Identify which cell holds the provided text, then report its (x, y) central coordinate. 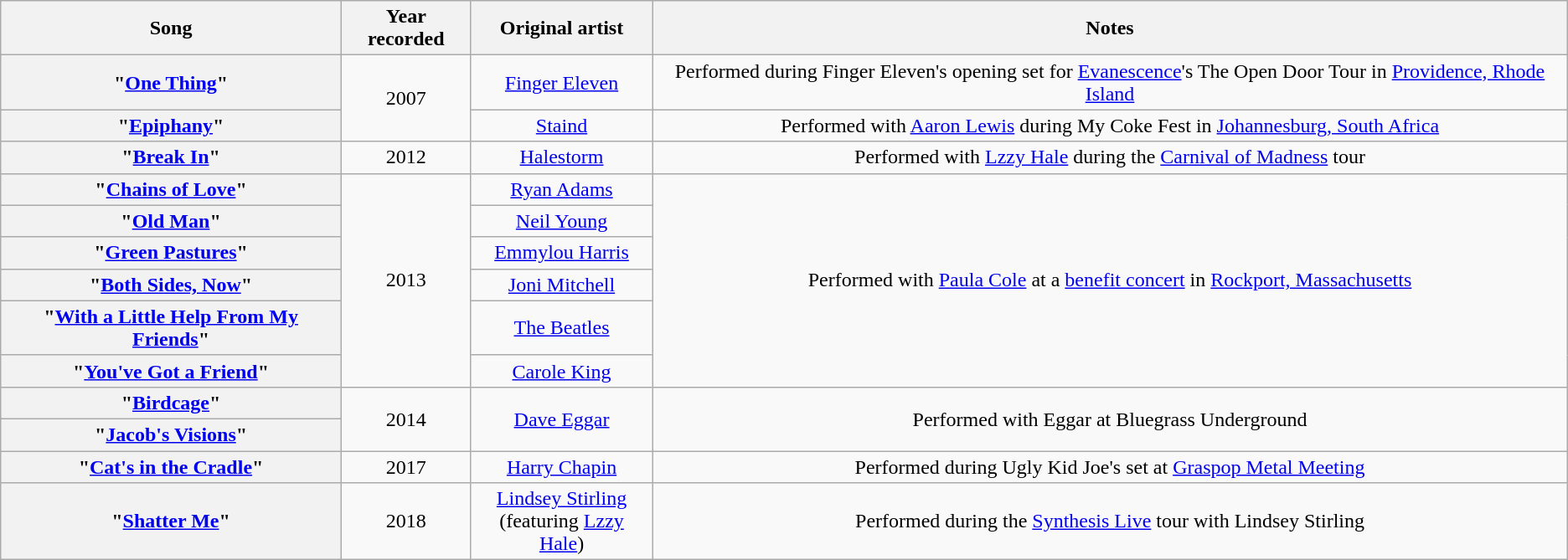
Carole King (561, 371)
Song (171, 28)
Staind (561, 126)
2018 (405, 521)
"One Thing" (171, 82)
"Cat's in the Cradle" (171, 466)
Performed with Paula Cole at a benefit concert in Rockport, Massachusetts (1110, 280)
Performed with Aaron Lewis during My Coke Fest in Johannesburg, South Africa (1110, 126)
"Green Pastures" (171, 253)
"Birdcage" (171, 403)
Performed during Ugly Kid Joe's set at Graspop Metal Meeting (1110, 466)
2012 (405, 157)
Lindsey Stirling(featuring Lzzy Hale) (561, 521)
"With a Little Help From My Friends" (171, 328)
Finger Eleven (561, 82)
2013 (405, 280)
"You've Got a Friend" (171, 371)
"Epiphany" (171, 126)
Performed during Finger Eleven's opening set for Evanescence's The Open Door Tour in Providence, Rhode Island (1110, 82)
Ryan Adams (561, 189)
The Beatles (561, 328)
2014 (405, 419)
Harry Chapin (561, 466)
"Both Sides, Now" (171, 285)
Performed during the Synthesis Live tour with Lindsey Stirling (1110, 521)
Dave Eggar (561, 419)
"Shatter Me" (171, 521)
Year recorded (405, 28)
Performed with Lzzy Hale during the Carnival of Madness tour (1110, 157)
"Old Man" (171, 221)
Emmylou Harris (561, 253)
Performed with Eggar at Bluegrass Underground (1110, 419)
2007 (405, 99)
"Jacob's Visions" (171, 434)
Notes (1110, 28)
Joni Mitchell (561, 285)
Halestorm (561, 157)
Neil Young (561, 221)
"Chains of Love" (171, 189)
Original artist (561, 28)
2017 (405, 466)
"Break In" (171, 157)
